Provide the [X, Y] coordinate of the cell's center where the given text is located.  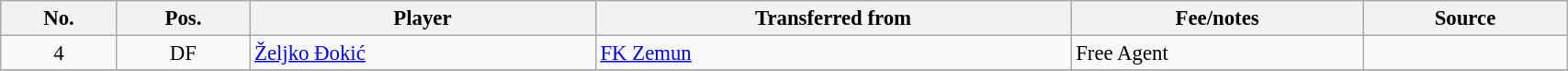
DF [184, 53]
Pos. [184, 18]
Željko Đokić [423, 53]
No. [59, 18]
FK Zemun [833, 53]
Fee/notes [1217, 18]
Free Agent [1217, 53]
Source [1464, 18]
Transferred from [833, 18]
4 [59, 53]
Player [423, 18]
